Locate the cell with the specified text and output its (X, Y) center coordinate. 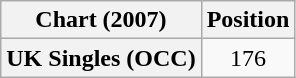
Chart (2007) (101, 20)
176 (248, 58)
Position (248, 20)
UK Singles (OCC) (101, 58)
